Detect which cell encompasses the target text, then output its [x, y] center coordinate. 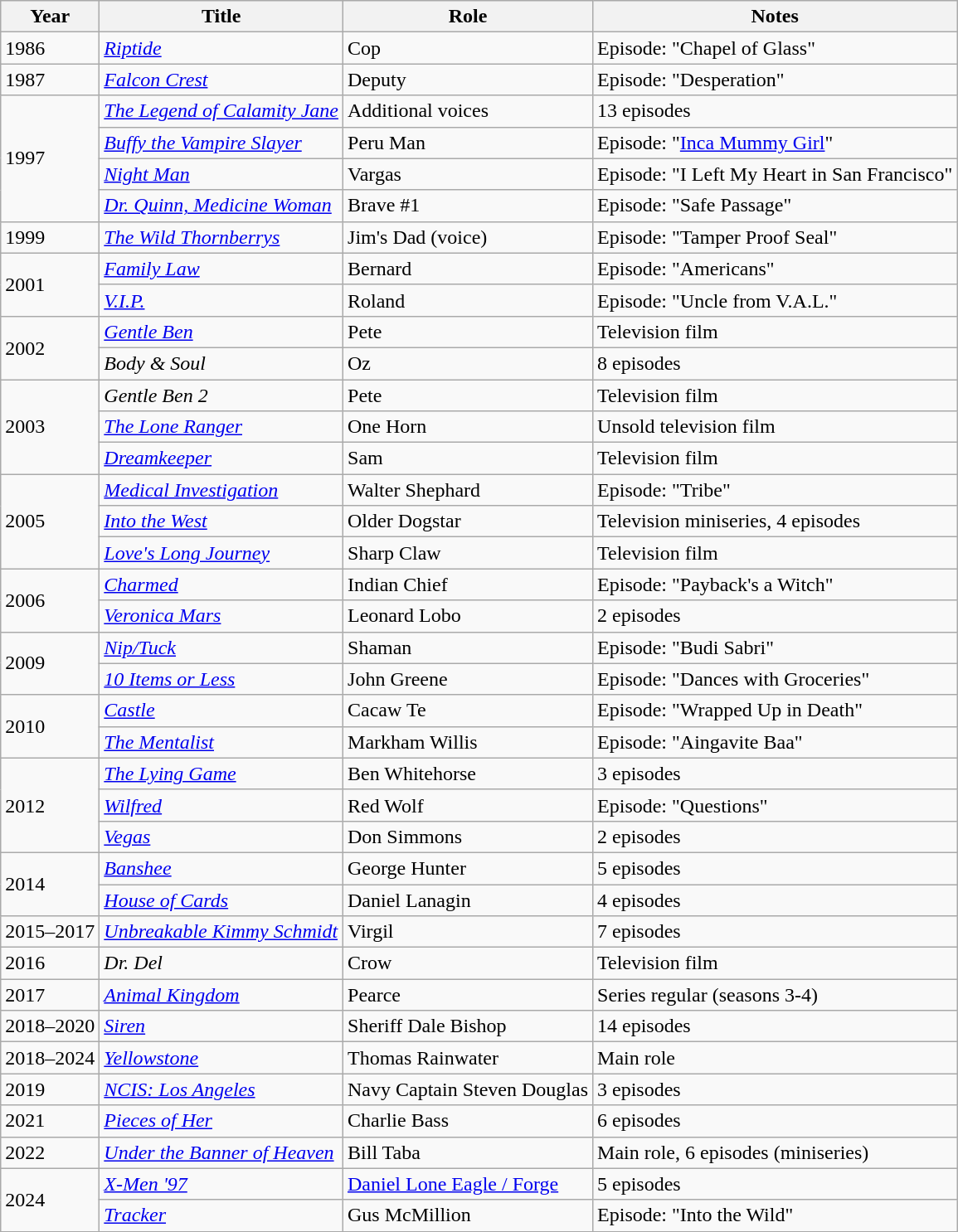
Walter Shephard [468, 490]
Oz [468, 363]
The Legend of Calamity Jane [221, 111]
Bernard [468, 269]
2016 [50, 963]
2018–2020 [50, 1026]
Cacaw Te [468, 711]
Notes [775, 17]
Banshee [221, 868]
2024 [50, 1200]
Falcon Crest [221, 80]
Episode: "Chapel of Glass" [775, 48]
Deputy [468, 80]
Episode: "Aingavite Baa" [775, 742]
Leonard Lobo [468, 616]
John Greene [468, 679]
Episode: "Desperation" [775, 80]
Episode: "Safe Passage" [775, 206]
1999 [50, 237]
10 Items or Less [221, 679]
2009 [50, 663]
Gentle Ben [221, 332]
Shaman [468, 648]
2019 [50, 1089]
Main role, 6 episodes (miniseries) [775, 1152]
Ben Whitehorse [468, 774]
6 episodes [775, 1121]
Episode: "Wrapped Up in Death" [775, 711]
Dr. Quinn, Medicine Woman [221, 206]
Thomas Rainwater [468, 1058]
Night Man [221, 174]
The Mentalist [221, 742]
Cop [468, 48]
8 episodes [775, 363]
Episode: "Inca Mummy Girl" [775, 143]
2002 [50, 347]
X-Men '97 [221, 1184]
V.I.P. [221, 300]
Riptide [221, 48]
13 episodes [775, 111]
Pearce [468, 995]
2022 [50, 1152]
1987 [50, 80]
Yellowstone [221, 1058]
Daniel Lanagin [468, 900]
Castle [221, 711]
2021 [50, 1121]
Main role [775, 1058]
Gentle Ben 2 [221, 395]
Episode: "I Left My Heart in San Francisco" [775, 174]
Crow [468, 963]
Medical Investigation [221, 490]
Unbreakable Kimmy Schmidt [221, 932]
Siren [221, 1026]
Episode: "Budi Sabri" [775, 648]
Charlie Bass [468, 1121]
The Wild Thornberrys [221, 237]
Role [468, 17]
Indian Chief [468, 584]
Year [50, 17]
House of Cards [221, 900]
Into the West [221, 521]
Episode: "Questions" [775, 805]
Family Law [221, 269]
Peru Man [468, 143]
Red Wolf [468, 805]
Charmed [221, 584]
14 episodes [775, 1026]
2001 [50, 284]
Older Dogstar [468, 521]
Dr. Del [221, 963]
2015–2017 [50, 932]
Pieces of Her [221, 1121]
Episode: "Into the Wild" [775, 1215]
Episode: "Payback's a Witch" [775, 584]
The Lying Game [221, 774]
Sharp Claw [468, 553]
Episode: "Tribe" [775, 490]
Episode: "Americans" [775, 269]
Vegas [221, 837]
Roland [468, 300]
Jim's Dad (voice) [468, 237]
George Hunter [468, 868]
Dreamkeeper [221, 458]
Wilfred [221, 805]
2003 [50, 427]
1986 [50, 48]
Unsold television film [775, 427]
2018–2024 [50, 1058]
Navy Captain Steven Douglas [468, 1089]
1997 [50, 158]
Bill Taba [468, 1152]
Don Simmons [468, 837]
Vargas [468, 174]
2014 [50, 884]
Veronica Mars [221, 616]
The Lone Ranger [221, 427]
2012 [50, 805]
2010 [50, 726]
2017 [50, 995]
Episode: "Dances with Groceries" [775, 679]
Television miniseries, 4 episodes [775, 521]
Sam [468, 458]
2006 [50, 600]
Daniel Lone Eagle / Forge [468, 1184]
4 episodes [775, 900]
Body & Soul [221, 363]
Brave #1 [468, 206]
Buffy the Vampire Slayer [221, 143]
Animal Kingdom [221, 995]
Love's Long Journey [221, 553]
2005 [50, 521]
Virgil [468, 932]
Title [221, 17]
7 episodes [775, 932]
Under the Banner of Heaven [221, 1152]
Episode: "Tamper Proof Seal" [775, 237]
Markham Willis [468, 742]
Nip/Tuck [221, 648]
One Horn [468, 427]
Series regular (seasons 3-4) [775, 995]
Gus McMillion [468, 1215]
Additional voices [468, 111]
NCIS: Los Angeles [221, 1089]
Tracker [221, 1215]
Episode: "Uncle from V.A.L." [775, 300]
Sheriff Dale Bishop [468, 1026]
